Detect which cell encompasses the target text, then output its [X, Y] center coordinate. 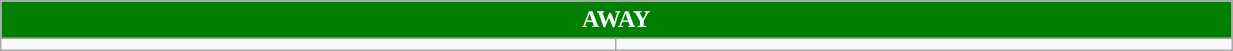
AWAY [616, 20]
